Output the [X, Y] coordinate of the center of the cell containing the given text.  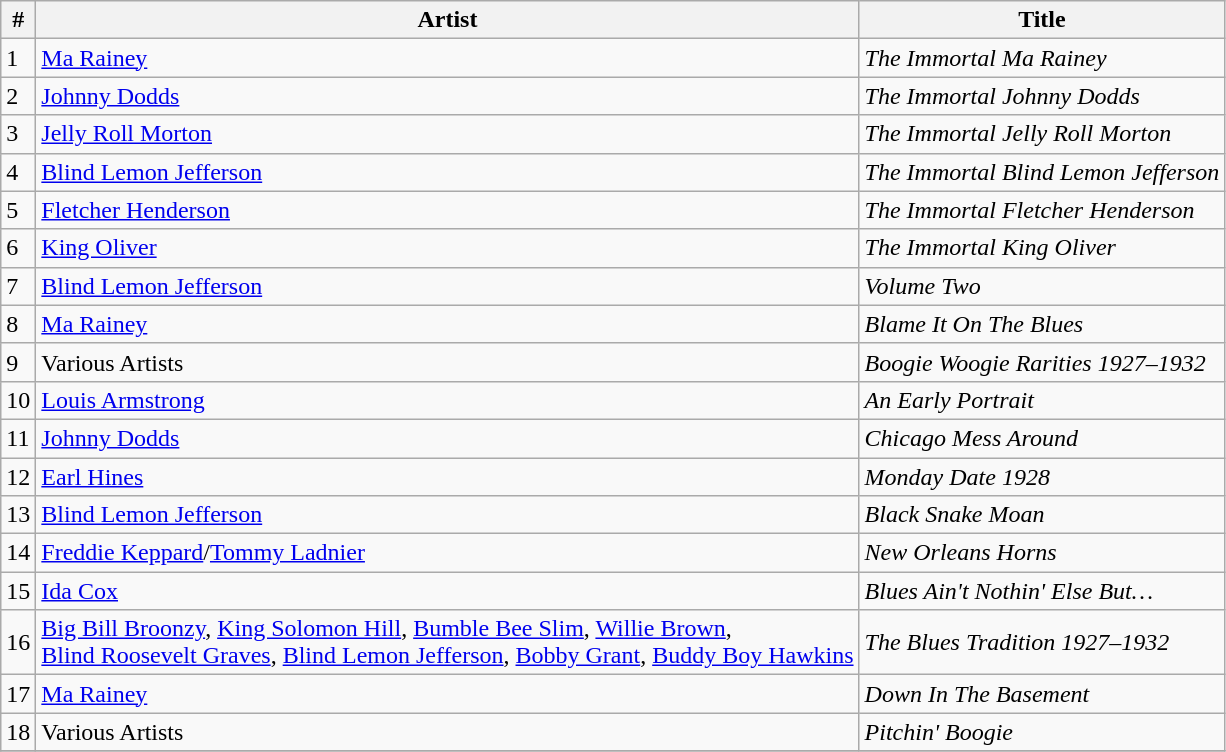
Monday Date 1928 [1042, 477]
2 [18, 96]
Pitchin' Boogie [1042, 732]
Blues Ain't Nothin' Else But… [1042, 591]
Big Bill Broonzy, King Solomon Hill, Bumble Bee Slim, Willie Brown,Blind Roosevelt Graves, Blind Lemon Jefferson, Bobby Grant, Buddy Boy Hawkins [448, 642]
16 [18, 642]
Ida Cox [448, 591]
15 [18, 591]
12 [18, 477]
10 [18, 400]
13 [18, 515]
Black Snake Moan [1042, 515]
1 [18, 58]
4 [18, 172]
18 [18, 732]
The Immortal Blind Lemon Jefferson [1042, 172]
The Blues Tradition 1927–1932 [1042, 642]
7 [18, 286]
5 [18, 210]
The Immortal Ma Rainey [1042, 58]
8 [18, 324]
King Oliver [448, 248]
New Orleans Horns [1042, 553]
Artist [448, 20]
Title [1042, 20]
# [18, 20]
The Immortal Fletcher Henderson [1042, 210]
6 [18, 248]
Earl Hines [448, 477]
Freddie Keppard/Tommy Ladnier [448, 553]
9 [18, 362]
Volume Two [1042, 286]
17 [18, 694]
An Early Portrait [1042, 400]
Down In The Basement [1042, 694]
The Immortal King Oliver [1042, 248]
Louis Armstrong [448, 400]
11 [18, 438]
Boogie Woogie Rarities 1927–1932 [1042, 362]
3 [18, 134]
Blame It On The Blues [1042, 324]
14 [18, 553]
The Immortal Jelly Roll Morton [1042, 134]
The Immortal Johnny Dodds [1042, 96]
Fletcher Henderson [448, 210]
Jelly Roll Morton [448, 134]
Chicago Mess Around [1042, 438]
